From the cell containing the given text, extract its center point as (x, y) coordinate. 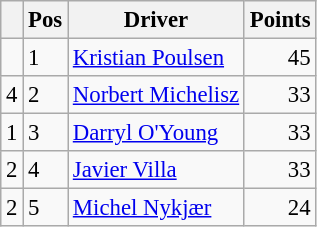
Points (280, 20)
Driver (156, 20)
24 (280, 208)
Darryl O'Young (156, 133)
Norbert Michelisz (156, 95)
3 (46, 133)
Javier Villa (156, 170)
Michel Nykjær (156, 208)
5 (46, 208)
45 (280, 58)
Kristian Poulsen (156, 58)
Pos (46, 20)
